From the cell containing the given text, extract its center point as (X, Y) coordinate. 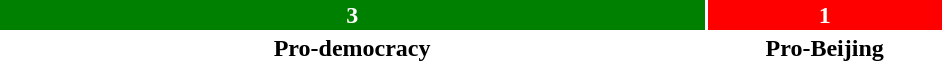
1 (824, 15)
3 (352, 15)
